Determine the [X, Y] coordinate at the center of the cell enclosing the given text.  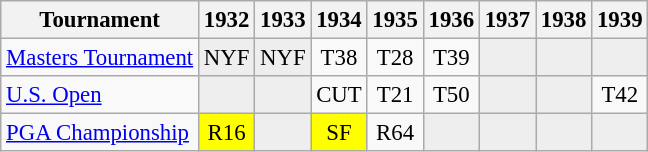
1935 [395, 20]
Tournament [100, 20]
1939 [620, 20]
Masters Tournament [100, 58]
T42 [620, 95]
PGA Championship [100, 133]
T21 [395, 95]
R64 [395, 133]
SF [339, 133]
CUT [339, 95]
R16 [227, 133]
1936 [451, 20]
T38 [339, 58]
1932 [227, 20]
T39 [451, 58]
T28 [395, 58]
1934 [339, 20]
1937 [507, 20]
1933 [283, 20]
U.S. Open [100, 95]
1938 [564, 20]
T50 [451, 95]
